Scan for the cell matching the given text and deliver its (x, y) coordinate at center. 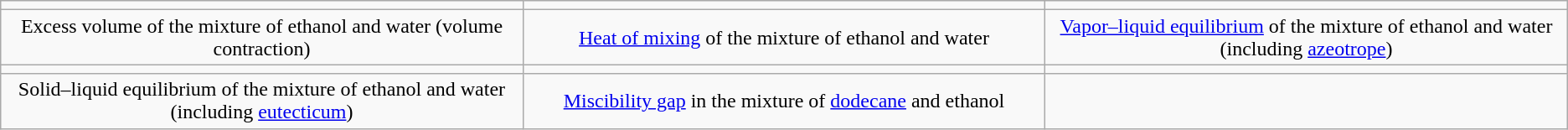
Miscibility gap in the mixture of dodecane and ethanol (784, 101)
Vapor–liquid equilibrium of the mixture of ethanol and water (including azeotrope) (1307, 37)
Heat of mixing of the mixture of ethanol and water (784, 37)
Solid–liquid equilibrium of the mixture of ethanol and water (including eutecticum) (261, 101)
Excess volume of the mixture of ethanol and water (volume contraction) (261, 37)
